Search for the cell housing the specified text and yield its (x, y) center coordinate. 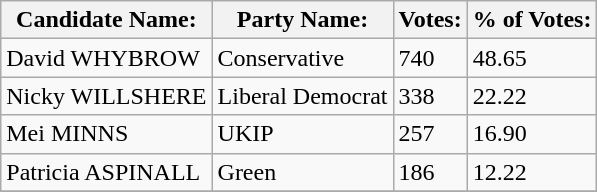
186 (430, 172)
Patricia ASPINALL (106, 172)
257 (430, 134)
Liberal Democrat (302, 96)
Conservative (302, 58)
Green (302, 172)
UKIP (302, 134)
48.65 (532, 58)
16.90 (532, 134)
22.22 (532, 96)
Candidate Name: (106, 20)
Party Name: (302, 20)
% of Votes: (532, 20)
740 (430, 58)
Mei MINNS (106, 134)
12.22 (532, 172)
Nicky WILLSHERE (106, 96)
338 (430, 96)
David WHYBROW (106, 58)
Votes: (430, 20)
